Find where the given text appears and provide that cell's center as [x, y] coordinate. 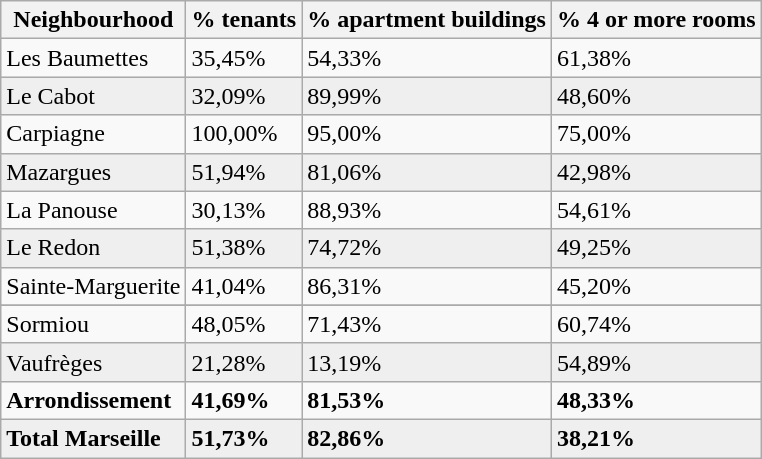
86,31% [427, 286]
51,38% [244, 248]
100,00% [244, 134]
13,19% [427, 362]
61,38% [656, 58]
21,28% [244, 362]
82,86% [427, 438]
Vaufrèges [94, 362]
35,45% [244, 58]
49,25% [656, 248]
Arrondissement [94, 400]
Carpiagne [94, 134]
45,20% [656, 286]
74,72% [427, 248]
81,53% [427, 400]
Total Marseille [94, 438]
42,98% [656, 172]
Mazargues [94, 172]
51,94% [244, 172]
48,33% [656, 400]
95,00% [427, 134]
Sainte-Marguerite [94, 286]
60,74% [656, 324]
Les Baumettes [94, 58]
% tenants [244, 20]
75,00% [656, 134]
51,73% [244, 438]
54,61% [656, 210]
% apartment buildings [427, 20]
48,60% [656, 96]
41,04% [244, 286]
Le Redon [94, 248]
30,13% [244, 210]
48,05% [244, 324]
88,93% [427, 210]
54,89% [656, 362]
54,33% [427, 58]
41,69% [244, 400]
38,21% [656, 438]
Neighbourhood [94, 20]
89,99% [427, 96]
71,43% [427, 324]
32,09% [244, 96]
La Panouse [94, 210]
Sormiou [94, 324]
% 4 or more rooms [656, 20]
Le Cabot [94, 96]
81,06% [427, 172]
